Pinpoint the cell where the given text exists, returning its (X, Y) midpoint coordinate. 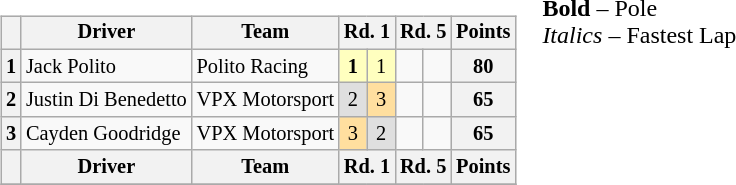
Jack Polito (106, 66)
Justin Di Benedetto (106, 100)
Cayden Goodridge (106, 134)
Polito Racing (266, 66)
80 (483, 66)
